From the cell containing the given text, extract its center point as (X, Y) coordinate. 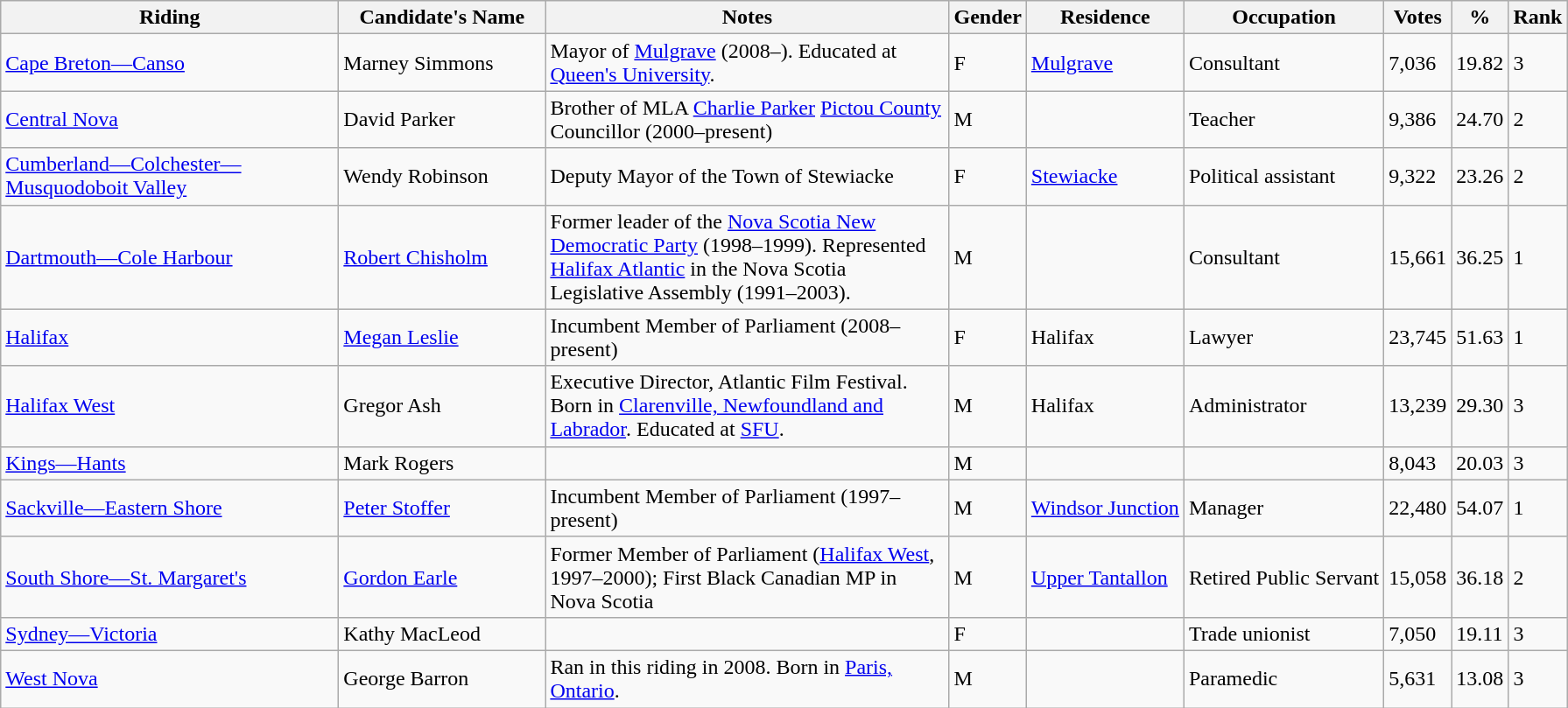
Former leader of the Nova Scotia New Democratic Party (1998–1999). Represented Halifax Atlantic in the Nova Scotia Legislative Assembly (1991–2003). (748, 257)
36.18 (1480, 577)
22,480 (1418, 508)
Ran in this riding in 2008. Born in Paris, Ontario. (748, 679)
Central Nova (170, 119)
Votes (1418, 18)
Rank (1537, 18)
Mulgrave (1105, 63)
13.08 (1480, 679)
24.70 (1480, 119)
7,036 (1418, 63)
Manager (1283, 508)
51.63 (1480, 338)
David Parker (442, 119)
5,631 (1418, 679)
Trade unionist (1283, 634)
Sackville—Eastern Shore (170, 508)
Upper Tantallon (1105, 577)
Megan Leslie (442, 338)
Sydney—Victoria (170, 634)
South Shore—St. Margaret's (170, 577)
15,661 (1418, 257)
Dartmouth—Cole Harbour (170, 257)
Mayor of Mulgrave (2008–). Educated at Queen's University. (748, 63)
Mark Rogers (442, 463)
Kathy MacLeod (442, 634)
Windsor Junction (1105, 508)
Incumbent Member of Parliament (1997–present) (748, 508)
Political assistant (1283, 177)
23.26 (1480, 177)
Former Member of Parliament (Halifax West, 1997–2000); First Black Canadian MP in Nova Scotia (748, 577)
George Barron (442, 679)
Cape Breton—Canso (170, 63)
Gregor Ash (442, 406)
Robert Chisholm (442, 257)
Paramedic (1283, 679)
Executive Director, Atlantic Film Festival. Born in Clarenville, Newfoundland and Labrador. Educated at SFU. (748, 406)
15,058 (1418, 577)
Deputy Mayor of the Town of Stewiacke (748, 177)
Kings—Hants (170, 463)
Peter Stoffer (442, 508)
West Nova (170, 679)
Lawyer (1283, 338)
Administrator (1283, 406)
Riding (170, 18)
13,239 (1418, 406)
Candidate's Name (442, 18)
Brother of MLA Charlie Parker Pictou County Councillor (2000–present) (748, 119)
Gordon Earle (442, 577)
Retired Public Servant (1283, 577)
19.11 (1480, 634)
7,050 (1418, 634)
54.07 (1480, 508)
Halifax West (170, 406)
Wendy Robinson (442, 177)
Occupation (1283, 18)
% (1480, 18)
20.03 (1480, 463)
Marney Simmons (442, 63)
Stewiacke (1105, 177)
Notes (748, 18)
Residence (1105, 18)
Incumbent Member of Parliament (2008–present) (748, 338)
19.82 (1480, 63)
29.30 (1480, 406)
23,745 (1418, 338)
9,386 (1418, 119)
8,043 (1418, 463)
Teacher (1283, 119)
9,322 (1418, 177)
36.25 (1480, 257)
Cumberland—Colchester—Musquodoboit Valley (170, 177)
Gender (988, 18)
